Pinpoint the cell where the given text exists, returning its (X, Y) midpoint coordinate. 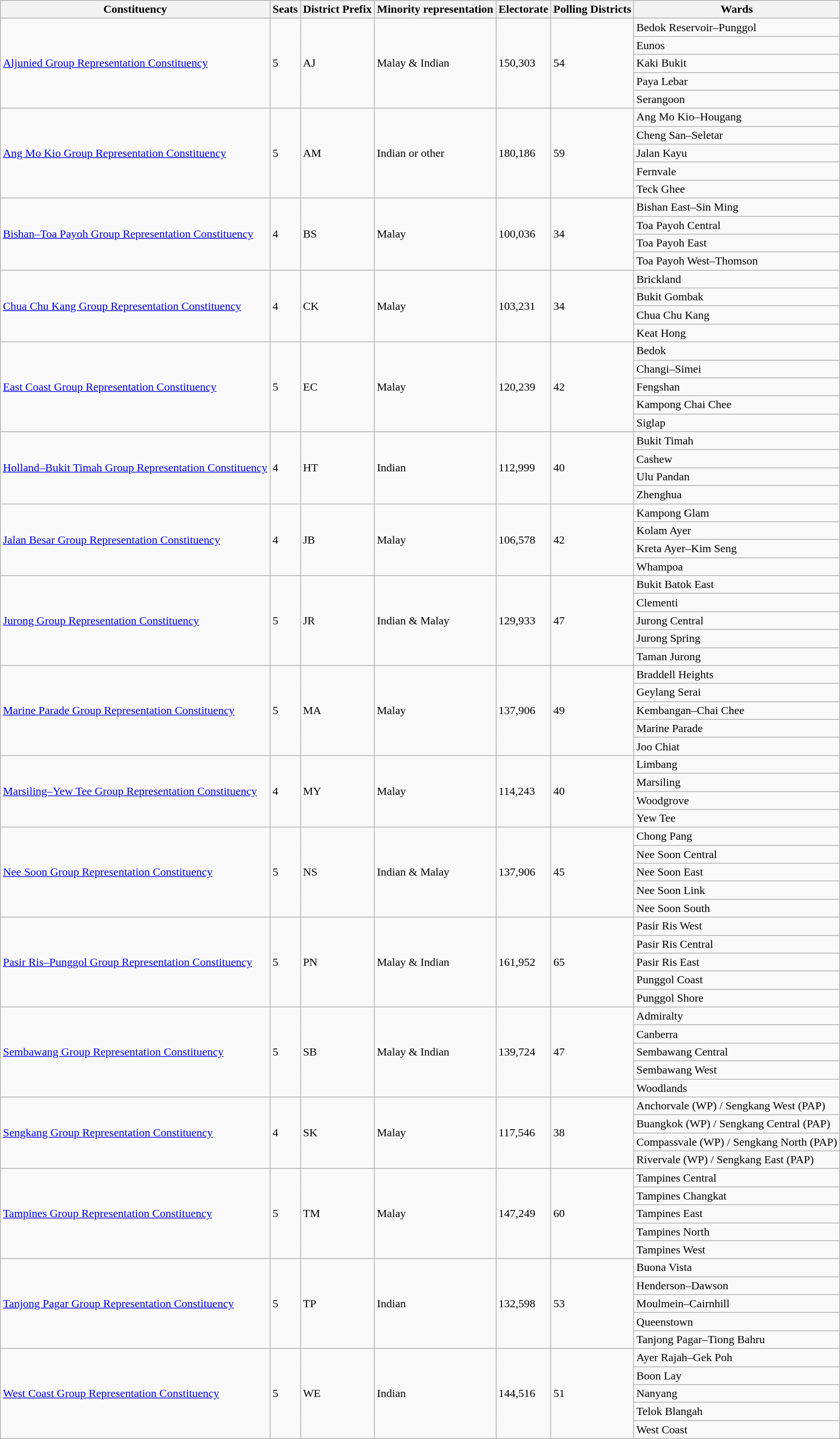
Tampines West (737, 1250)
Electorate (523, 9)
Brickland (737, 279)
Chua Chu Kang (737, 315)
60 (593, 1214)
Jalan Besar Group Representation Constituency (135, 539)
Cheng San–Seletar (737, 135)
Henderson–Dawson (737, 1286)
Moulmein–Cairnhill (737, 1303)
Tampines North (737, 1232)
AJ (337, 63)
Teck Ghee (737, 189)
Buona Vista (737, 1268)
Nee Soon Link (737, 890)
Jalan Kayu (737, 153)
Bishan East–Sin Ming (737, 207)
Sengkang Group Representation Constituency (135, 1133)
Nee Soon Central (737, 854)
Kolam Ayer (737, 531)
Clementi (737, 603)
Taman Jurong (737, 656)
TM (337, 1214)
Pasir Ris–Punggol Group Representation Constituency (135, 962)
Nanyang (737, 1394)
117,546 (523, 1133)
Tampines Changkat (737, 1196)
Woodgrove (737, 800)
Toa Payoh Central (737, 225)
38 (593, 1133)
Kaki Bukit (737, 63)
Ulu Pandan (737, 477)
Zhenghua (737, 494)
Buangkok (WP) / Sengkang Central (PAP) (737, 1124)
54 (593, 63)
Keat Hong (737, 333)
Chua Chu Kang Group Representation Constituency (135, 306)
106,578 (523, 539)
District Prefix (337, 9)
Braddell Heights (737, 674)
Sembawang West (737, 1070)
147,249 (523, 1214)
Bedok (737, 351)
180,186 (523, 153)
144,516 (523, 1393)
Admiralty (737, 1016)
Jurong Spring (737, 639)
Tampines East (737, 1214)
BS (337, 234)
Seats (285, 9)
Queenstown (737, 1321)
Sembawang Central (737, 1052)
Serangoon (737, 99)
103,231 (523, 306)
Joo Chiat (737, 746)
Sembawang Group Representation Constituency (135, 1052)
Tampines Group Representation Constituency (135, 1214)
Tanjong Pagar Group Representation Constituency (135, 1303)
Marine Parade (737, 728)
Holland–Bukit Timah Group Representation Constituency (135, 468)
JR (337, 621)
Chong Pang (737, 836)
59 (593, 153)
Bukit Timah (737, 441)
JB (337, 539)
Geylang Serai (737, 692)
100,036 (523, 234)
Nee Soon East (737, 872)
120,239 (523, 387)
Kampong Glam (737, 512)
45 (593, 872)
Ang Mo Kio Group Representation Constituency (135, 153)
NS (337, 872)
129,933 (523, 621)
Cashew (737, 459)
West Coast Group Representation Constituency (135, 1393)
PN (337, 962)
Canberra (737, 1034)
East Coast Group Representation Constituency (135, 387)
Pasir Ris Central (737, 944)
Yew Tee (737, 818)
HT (337, 468)
WE (337, 1393)
Nee Soon South (737, 908)
Telok Blangah (737, 1412)
112,999 (523, 468)
49 (593, 710)
Nee Soon Group Representation Constituency (135, 872)
Kampong Chai Chee (737, 405)
Rivervale (WP) / Sengkang East (PAP) (737, 1160)
150,303 (523, 63)
Fengshan (737, 387)
161,952 (523, 962)
Constituency (135, 9)
Marsiling (737, 782)
Bukit Batok East (737, 585)
Jurong Central (737, 621)
139,724 (523, 1052)
MA (337, 710)
CK (337, 306)
Siglap (737, 423)
Wards (737, 9)
Limbang (737, 764)
Eunos (737, 45)
Toa Payoh East (737, 243)
Bukit Gombak (737, 297)
Punggol Shore (737, 998)
Whampoa (737, 567)
AM (337, 153)
Kreta Ayer–Kim Seng (737, 549)
Bedok Reservoir–Punggol (737, 27)
Boon Lay (737, 1376)
SK (337, 1133)
Ang Mo Kio–Hougang (737, 117)
EC (337, 387)
Kembangan–Chai Chee (737, 710)
Tampines Central (737, 1178)
Bishan–Toa Payoh Group Representation Constituency (135, 234)
Aljunied Group Representation Constituency (135, 63)
Pasir Ris West (737, 926)
SB (337, 1052)
Fernvale (737, 171)
Indian or other (435, 153)
Ayer Rajah–Gek Poh (737, 1357)
Changi–Simei (737, 369)
Compassvale (WP) / Sengkang North (PAP) (737, 1142)
Minority representation (435, 9)
132,598 (523, 1303)
51 (593, 1393)
Toa Payoh West–Thomson (737, 261)
Marsiling–Yew Tee Group Representation Constituency (135, 791)
Woodlands (737, 1088)
65 (593, 962)
Tanjong Pagar–Tiong Bahru (737, 1339)
Anchorvale (WP) / Sengkang West (PAP) (737, 1106)
Marine Parade Group Representation Constituency (135, 710)
TP (337, 1303)
114,243 (523, 791)
MY (337, 791)
Jurong Group Representation Constituency (135, 621)
Polling Districts (593, 9)
West Coast (737, 1430)
53 (593, 1303)
Paya Lebar (737, 81)
Punggol Coast (737, 980)
Pasir Ris East (737, 962)
